Return the (X, Y) coordinate for the center point of the cell that contains the specified text.  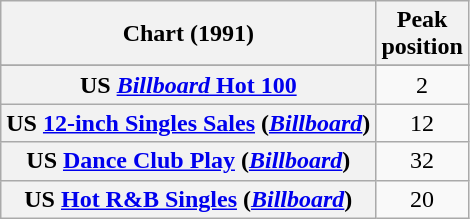
Chart (1991) (188, 34)
Peakposition (422, 34)
US Hot R&B Singles (Billboard) (188, 199)
20 (422, 199)
US Dance Club Play (Billboard) (188, 161)
2 (422, 85)
32 (422, 161)
US 12-inch Singles Sales (Billboard) (188, 123)
US Billboard Hot 100 (188, 85)
12 (422, 123)
